Pinpoint the cell where the given text exists, returning its (X, Y) midpoint coordinate. 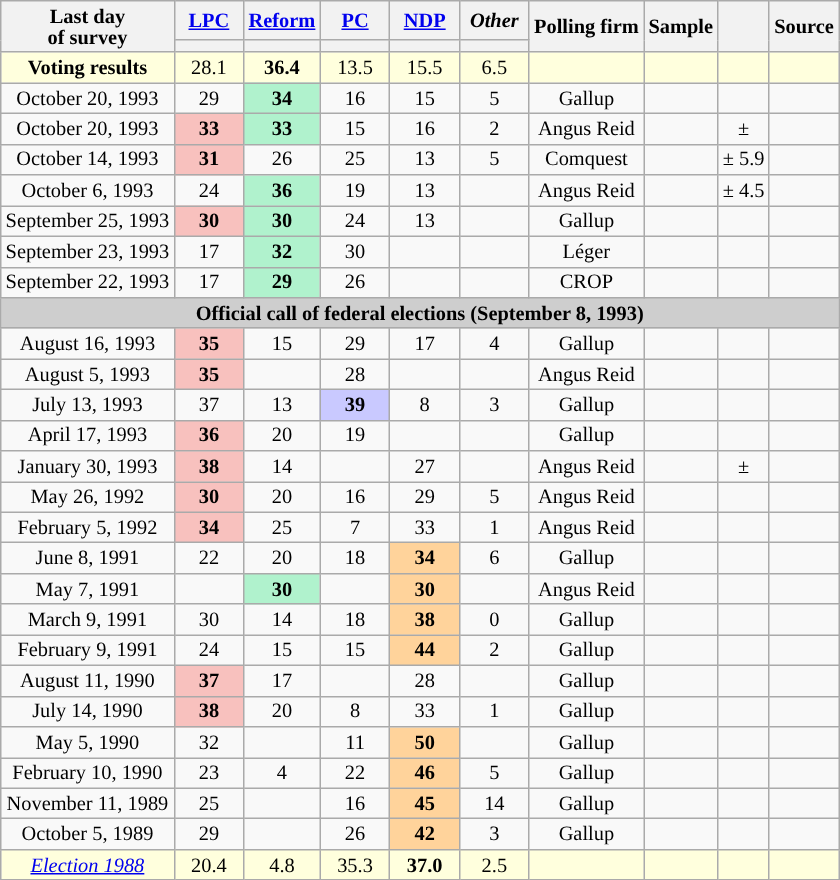
45 (425, 804)
July 14, 1990 (88, 712)
LPC (209, 20)
46 (425, 772)
13.5 (355, 68)
NDP (425, 20)
27 (425, 466)
Election 1988 (88, 864)
August 5, 1993 (88, 374)
2.5 (495, 864)
35.3 (355, 864)
November 11, 1989 (88, 804)
± 4.5 (744, 190)
Reform (282, 20)
7 (355, 528)
Source (804, 26)
4.8 (282, 864)
May 7, 1991 (88, 588)
Polling firm (586, 26)
April 17, 1993 (88, 436)
± 5.9 (744, 160)
15.5 (425, 68)
Voting results (88, 68)
42 (425, 834)
39 (355, 404)
Other (495, 20)
50 (425, 742)
31 (209, 160)
20.4 (209, 864)
Léger (586, 252)
Last day of survey (88, 26)
36.4 (282, 68)
October 5, 1989 (88, 834)
PC (355, 20)
0 (495, 620)
September 25, 1993 (88, 220)
September 23, 1993 (88, 252)
23 (209, 772)
October 6, 1993 (88, 190)
February 5, 1992 (88, 528)
28.1 (209, 68)
September 22, 1993 (88, 282)
August 16, 1993 (88, 344)
July 13, 1993 (88, 404)
11 (355, 742)
6.5 (495, 68)
6 (495, 558)
January 30, 1993 (88, 466)
CROP (586, 282)
44 (425, 650)
February 9, 1991 (88, 650)
February 10, 1990 (88, 772)
Official call of federal elections (September 8, 1993) (420, 312)
May 26, 1992 (88, 496)
March 9, 1991 (88, 620)
August 11, 1990 (88, 680)
Comquest (586, 160)
May 5, 1990 (88, 742)
37.0 (425, 864)
October 14, 1993 (88, 160)
Sample (681, 26)
June 8, 1991 (88, 558)
